Return (X, Y) of the center of cell containing provided text 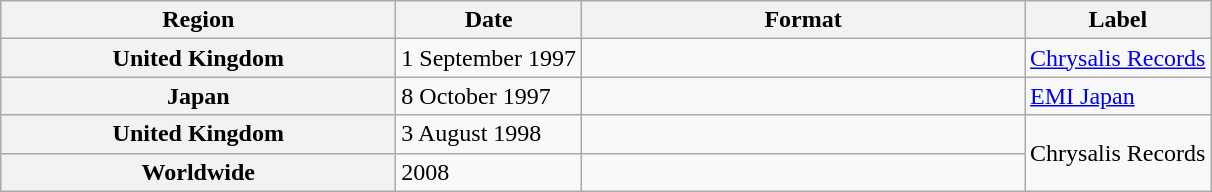
Format (804, 20)
1 September 1997 (489, 58)
8 October 1997 (489, 96)
Date (489, 20)
2008 (489, 172)
Region (198, 20)
Japan (198, 96)
Worldwide (198, 172)
3 August 1998 (489, 134)
EMI Japan (1118, 96)
Label (1118, 20)
